Capture the cell that displays the provided text and extract its [x, y] central coordinate. 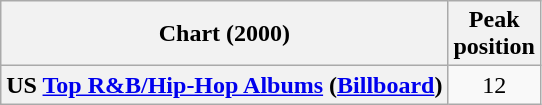
12 [494, 85]
Peakposition [494, 34]
US Top R&B/Hip-Hop Albums (Billboard) [224, 85]
Chart (2000) [224, 34]
